Detect which cell encompasses the target text, then output its (x, y) center coordinate. 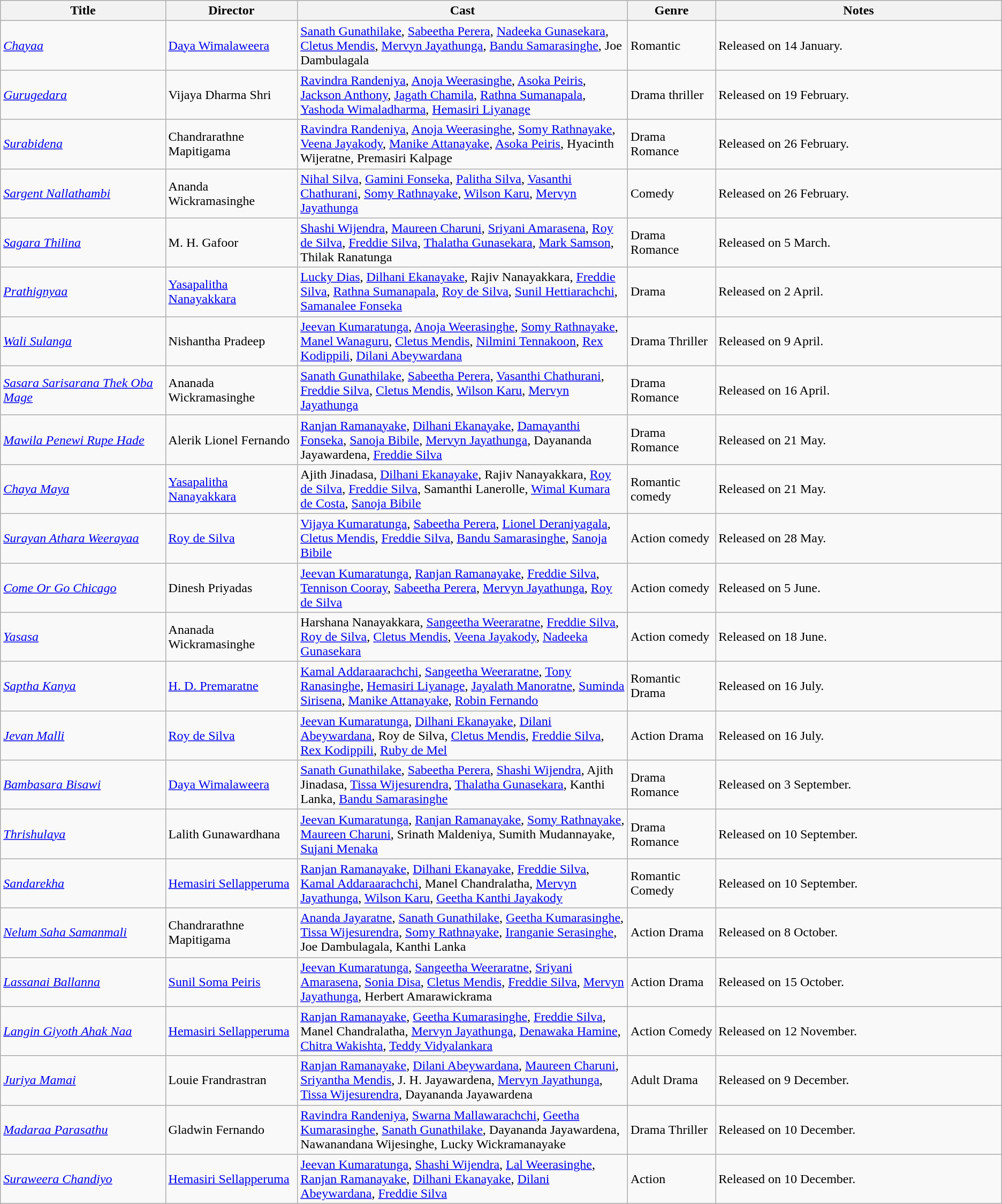
Prathignyaa (83, 292)
Released on 2 April. (859, 292)
Ranjan Ramanayake, Dilhani Ekanayake, Freddie Silva, Kamal Addaraarachchi, Manel Chandralatha, Mervyn Jayathunga, Wilson Karu, Geetha Kanthi Jayakody (462, 883)
Dinesh Priyadas (231, 588)
Sasara Sarisarana Thek Oba Mage (83, 390)
Adult Drama (671, 1080)
Chaya Maya (83, 489)
Langin Giyoth Ahak Naa (83, 1031)
Ananda Jayaratne, Sanath Gunathilake, Geetha Kumarasinghe, Tissa Wijesurendra, Somy Rathnayake, Iranganie Serasinghe, Joe Dambulagala, Kanthi Lanka (462, 933)
Surayan Athara Weerayaa (83, 538)
Ranjan Ramanayake, Dilhani Ekanayake, Damayanthi Fonseka, Sanoja Bibile, Mervyn Jayathunga, Dayananda Jayawardena, Freddie Silva (462, 440)
Saptha Kanya (83, 686)
Yasasa (83, 637)
Released on 5 June. (859, 588)
Released on 15 October. (859, 982)
Genre (671, 11)
Vijaya Kumaratunga, Sabeetha Perera, Lionel Deraniyagala, Cletus Mendis, Freddie Silva, Bandu Samarasinghe, Sanoja Bibile (462, 538)
Released on 8 October. (859, 933)
Ajith Jinadasa, Dilhani Ekanayake, Rajiv Nanayakkara, Roy de Silva, Freddie Silva, Samanthi Lanerolle, Wimal Kumara de Costa, Sanoja Bibile (462, 489)
H. D. Premaratne (231, 686)
Sagara Thilina (83, 243)
Title (83, 11)
Gladwin Fernando (231, 1130)
Jeevan Kumaratunga, Ranjan Ramanayake, Somy Rathnayake, Maureen Charuni, Srinath Maldeniya, Sumith Mudannayake, Sujani Menaka (462, 834)
Released on 9 April. (859, 341)
Madaraa Parasathu (83, 1130)
Harshana Nanayakkara, Sangeetha Weeraratne, Freddie Silva, Roy de Silva, Cletus Mendis, Veena Jayakody, Nadeeka Gunasekara (462, 637)
Action (671, 1179)
Released on 9 December. (859, 1080)
Drama thriller (671, 95)
Sandarekha (83, 883)
Jeevan Kumaratunga, Shashi Wijendra, Lal Weerasinghe, Ranjan Ramanayake, Dilhani Ekanayake, Dilani Abeywardana, Freddie Silva (462, 1179)
Released on 3 September. (859, 785)
Ravindra Randeniya, Anoja Weerasinghe, Somy Rathnayake, Veena Jayakody, Manike Attanayake, Asoka Peiris, Hyacinth Wijeratne, Premasiri Kalpage (462, 144)
Drama (671, 292)
Louie Frandrastran (231, 1080)
Director (231, 11)
Sunil Soma Peiris (231, 982)
Sanath Gunathilake, Sabeetha Perera, Nadeeka Gunasekara, Cletus Mendis, Mervyn Jayathunga, Bandu Samarasinghe, Joe Dambulagala (462, 46)
Nihal Silva, Gamini Fonseka, Palitha Silva, Vasanthi Chathurani, Somy Rathnayake, Wilson Karu, Mervyn Jayathunga (462, 193)
Cast (462, 11)
Mawila Penewi Rupe Hade (83, 440)
Surabidena (83, 144)
Juriya Mamai (83, 1080)
Alerik Lionel Fernando (231, 440)
Jeevan Kumaratunga, Ranjan Ramanayake, Freddie Silva, Tennison Cooray, Sabeetha Perera, Mervyn Jayathunga, Roy de Silva (462, 588)
Thrishulaya (83, 834)
Nishantha Pradeep (231, 341)
Released on 28 May. (859, 538)
M. H. Gafoor (231, 243)
Romantic Comedy (671, 883)
Gurugedara (83, 95)
Released on 5 March. (859, 243)
Released on 18 June. (859, 637)
Released on 19 February. (859, 95)
Jeevan Kumaratunga, Dilhani Ekanayake, Dilani Abeywardana, Roy de Silva, Cletus Mendis, Freddie Silva, Rex Kodippili, Ruby de Mel (462, 736)
Lassanai Ballanna (83, 982)
Come Or Go Chicago (83, 588)
Ranjan Ramanayake, Geetha Kumarasinghe, Freddie Silva, Manel Chandralatha, Mervyn Jayathunga, Denawaka Hamine, Chitra Wakishta, Teddy Vidyalankara (462, 1031)
Romantic Drama (671, 686)
Bambasara Bisawi (83, 785)
Action Comedy (671, 1031)
Wali Sulanga (83, 341)
Chayaa (83, 46)
Shashi Wijendra, Maureen Charuni, Sriyani Amarasena, Roy de Silva, Freddie Silva, Thalatha Gunasekara, Mark Samson, Thilak Ranatunga (462, 243)
Suraweera Chandiyo (83, 1179)
Sanath Gunathilake, Sabeetha Perera, Vasanthi Chathurani, Freddie Silva, Cletus Mendis, Wilson Karu, Mervyn Jayathunga (462, 390)
Romantic comedy (671, 489)
Jeevan Kumaratunga, Sangeetha Weeraratne, Sriyani Amarasena, Sonia Disa, Cletus Mendis, Freddie Silva, Mervyn Jayathunga, Herbert Amarawickrama (462, 982)
Ananda Wickramasinghe (231, 193)
Sargent Nallathambi (83, 193)
Lalith Gunawardhana (231, 834)
Released on 14 January. (859, 46)
Released on 12 November. (859, 1031)
Lucky Dias, Dilhani Ekanayake, Rajiv Nanayakkara, Freddie Silva, Rathna Sumanapala, Roy de Silva, Sunil Hettiarachchi, Samanalee Fonseka (462, 292)
Notes (859, 11)
Comedy (671, 193)
Nelum Saha Samanmali (83, 933)
Vijaya Dharma Shri (231, 95)
Sanath Gunathilake, Sabeetha Perera, Shashi Wijendra, Ajith Jinadasa, Tissa Wijesurendra, Thalatha Gunasekara, Kanthi Lanka, Bandu Samarasinghe (462, 785)
Jevan Malli (83, 736)
Released on 16 April. (859, 390)
Romantic (671, 46)
Ravindra Randeniya, Anoja Weerasinghe, Asoka Peiris, Jackson Anthony, Jagath Chamila, Rathna Sumanapala, Yashoda Wimaladharma, Hemasiri Liyanage (462, 95)
Jeevan Kumaratunga, Anoja Weerasinghe, Somy Rathnayake, Manel Wanaguru, Cletus Mendis, Nilmini Tennakoon, Rex Kodippili, Dilani Abeywardana (462, 341)
